From the cell containing the given text, extract its center point as [X, Y] coordinate. 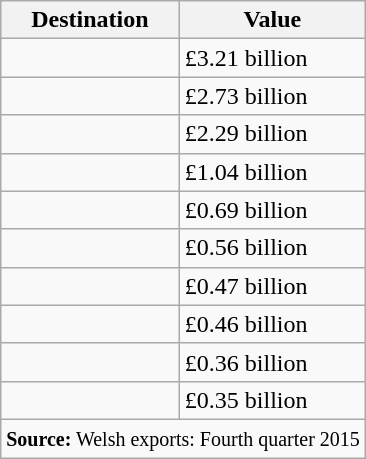
£3.21 billion [272, 58]
£0.69 billion [272, 210]
Destination [90, 20]
£1.04 billion [272, 172]
£0.47 billion [272, 286]
Source: Welsh exports: Fourth quarter 2015 [184, 438]
£0.56 billion [272, 248]
£2.73 billion [272, 96]
£0.36 billion [272, 362]
Value [272, 20]
£0.35 billion [272, 400]
£0.46 billion [272, 324]
£2.29 billion [272, 134]
